From the cell containing the given text, extract its center point as (x, y) coordinate. 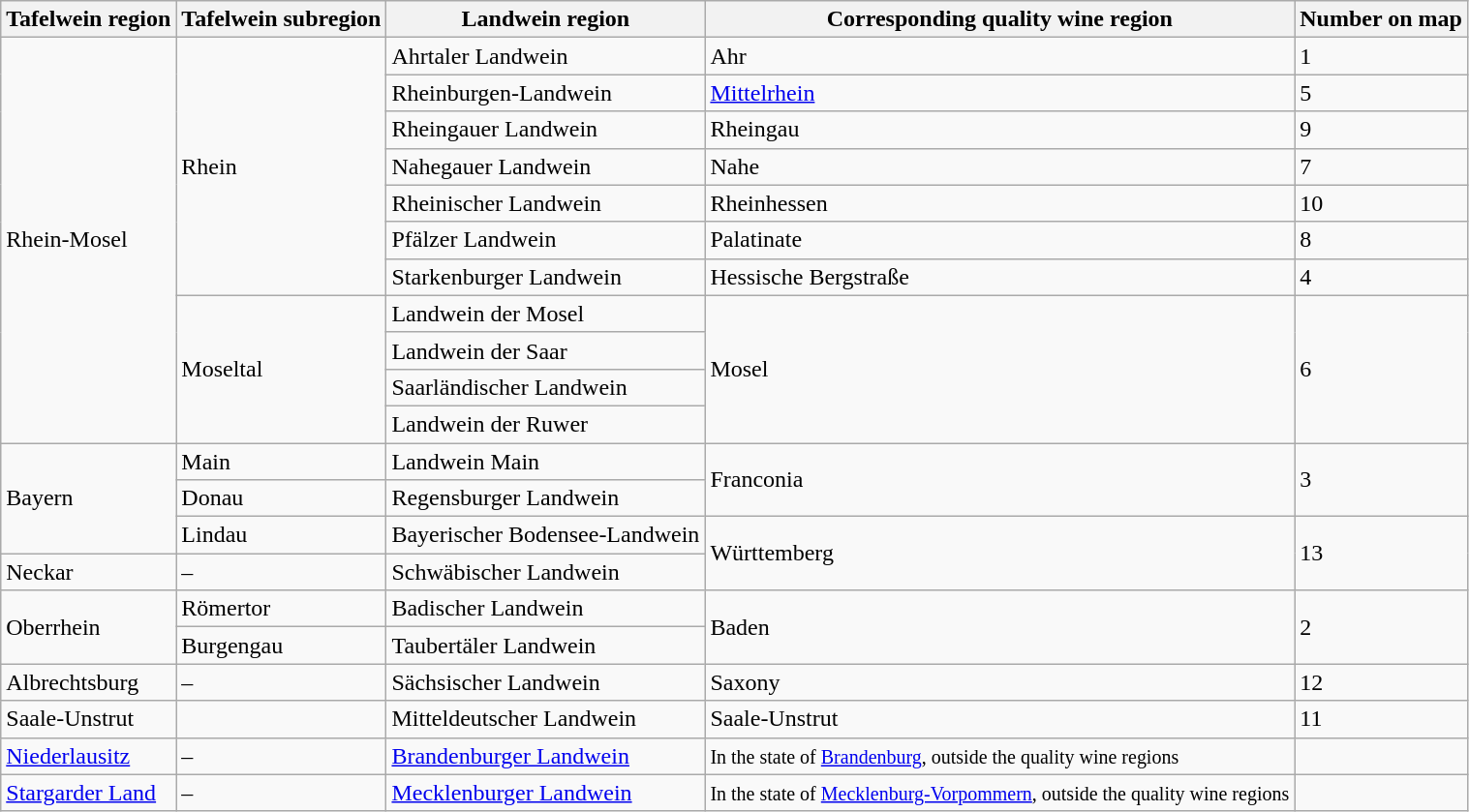
Taubertäler Landwein (546, 646)
Mitteldeutscher Landwein (546, 719)
Rheinischer Landwein (546, 203)
Ahr (999, 56)
Tafelwein subregion (281, 19)
Rheingau (999, 130)
Bayerischer Bodensee-Landwein (546, 535)
Nahegauer Landwein (546, 166)
Number on map (1381, 19)
Neckar (89, 572)
Ahrtaler Landwein (546, 56)
Main (281, 462)
Donau (281, 498)
7 (1381, 166)
1 (1381, 56)
Badischer Landwein (546, 609)
Sächsischer Landwein (546, 682)
Stargarder Land (89, 793)
Römertor (281, 609)
Regensburger Landwein (546, 498)
Rheinburgen-Landwein (546, 93)
Rheingauer Landwein (546, 130)
9 (1381, 130)
13 (1381, 554)
Burgengau (281, 646)
Hessische Bergstraße (999, 277)
12 (1381, 682)
3 (1381, 480)
Palatinate (999, 240)
11 (1381, 719)
Franconia (999, 480)
Landwein der Mosel (546, 314)
Landwein der Saar (546, 350)
Rhein (281, 166)
Mosel (999, 369)
Pfälzer Landwein (546, 240)
Moseltal (281, 369)
In the state of Mecklenburg-Vorpommern, outside the quality wine regions (999, 793)
Baden (999, 627)
Niederlausitz (89, 756)
Lindau (281, 535)
10 (1381, 203)
Mittelrhein (999, 93)
2 (1381, 627)
Tafelwein region (89, 19)
Schwäbischer Landwein (546, 572)
4 (1381, 277)
Bayern (89, 498)
Albrechtsburg (89, 682)
Württemberg (999, 554)
Landwein region (546, 19)
Landwein Main (546, 462)
Oberrhein (89, 627)
Saxony (999, 682)
Brandenburger Landwein (546, 756)
8 (1381, 240)
Rhein-Mosel (89, 240)
Rheinhessen (999, 203)
Starkenburger Landwein (546, 277)
Corresponding quality wine region (999, 19)
Saarländischer Landwein (546, 387)
5 (1381, 93)
Mecklenburger Landwein (546, 793)
Landwein der Ruwer (546, 424)
Nahe (999, 166)
6 (1381, 369)
In the state of Brandenburg, outside the quality wine regions (999, 756)
